Return the [x, y] coordinate for the center point of the cell that contains the specified text.  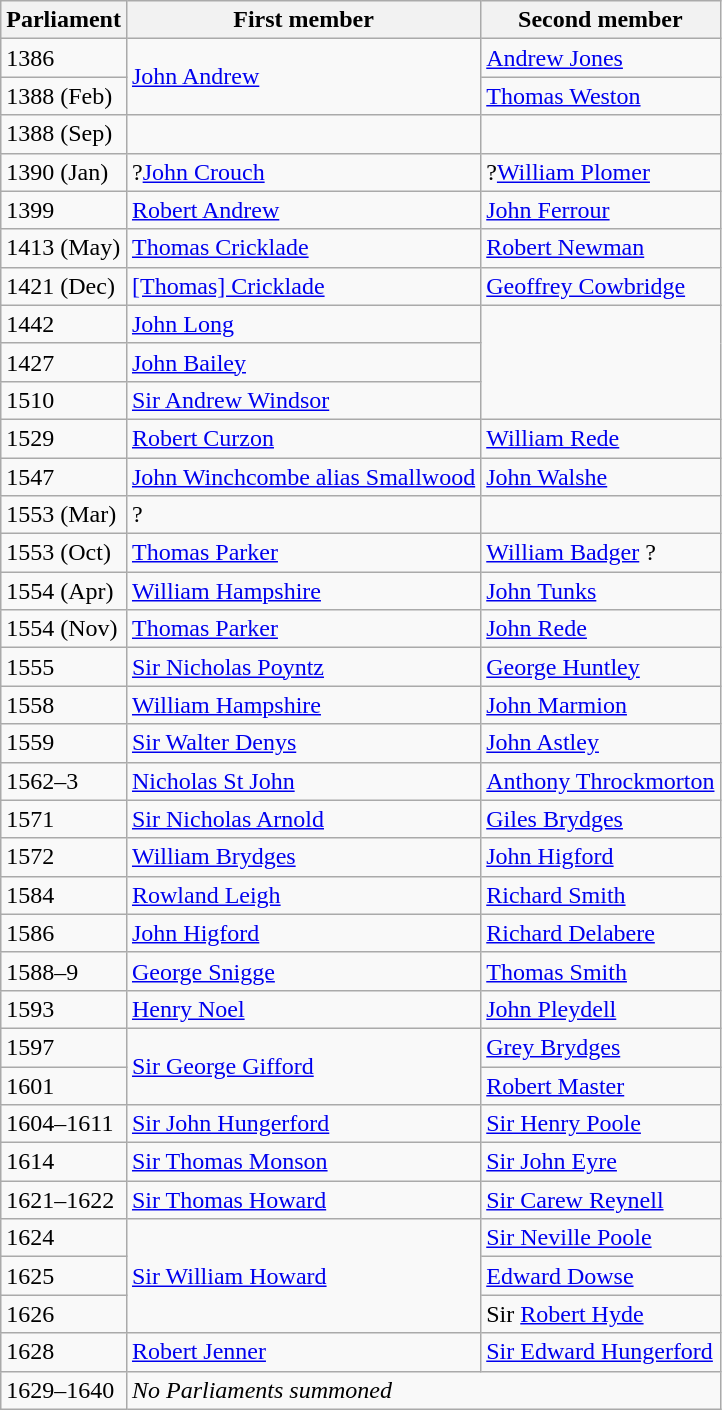
1562–3 [64, 781]
1626 [64, 1314]
1554 (Apr) [64, 591]
Richard Smith [600, 895]
Thomas Weston [600, 96]
1621–1622 [64, 1200]
Thomas Smith [600, 971]
?William Plomer [600, 172]
1588–9 [64, 971]
1413 (May) [64, 248]
Sir Thomas Monson [303, 1162]
1601 [64, 1085]
William Badger ? [600, 553]
John Astley [600, 743]
John Marmion [600, 705]
1547 [64, 477]
1614 [64, 1162]
1628 [64, 1352]
Sir Walter Denys [303, 743]
William Rede [600, 438]
Sir William Howard [303, 1276]
1390 (Jan) [64, 172]
1386 [64, 58]
John Andrew [303, 77]
Anthony Throckmorton [600, 781]
Andrew Jones [600, 58]
Robert Jenner [303, 1352]
1427 [64, 362]
Robert Andrew [303, 210]
Richard Delabere [600, 933]
1529 [64, 438]
John Bailey [303, 362]
Nicholas St John [303, 781]
1629–1640 [64, 1390]
John Winchcombe alias Smallwood [303, 477]
Henry Noel [303, 1009]
Sir Andrew Windsor [303, 400]
1624 [64, 1238]
First member [303, 20]
Edward Dowse [600, 1276]
1510 [64, 400]
? [303, 515]
John Ferrour [600, 210]
1559 [64, 743]
[Thomas] Cricklade [303, 286]
Sir Edward Hungerford [600, 1352]
1399 [64, 210]
Sir Thomas Howard [303, 1200]
Grey Brydges [600, 1047]
1604–1611 [64, 1124]
Sir John Hungerford [303, 1124]
1553 (Oct) [64, 553]
Sir Henry Poole [600, 1124]
1442 [64, 324]
Robert Newman [600, 248]
1558 [64, 705]
1597 [64, 1047]
Sir Carew Reynell [600, 1200]
Parliament [64, 20]
William Brydges [303, 857]
John Walshe [600, 477]
1555 [64, 667]
Giles Brydges [600, 819]
1571 [64, 819]
1572 [64, 857]
1593 [64, 1009]
John Long [303, 324]
No Parliaments summoned [423, 1390]
1388 (Sep) [64, 134]
1586 [64, 933]
1388 (Feb) [64, 96]
Sir Nicholas Arnold [303, 819]
John Tunks [600, 591]
Rowland Leigh [303, 895]
Sir George Gifford [303, 1066]
George Huntley [600, 667]
1625 [64, 1276]
John Rede [600, 629]
1584 [64, 895]
Sir John Eyre [600, 1162]
1554 (Nov) [64, 629]
Robert Master [600, 1085]
Second member [600, 20]
?John Crouch [303, 172]
Geoffrey Cowbridge [600, 286]
Sir Nicholas Poyntz [303, 667]
George Snigge [303, 971]
1421 (Dec) [64, 286]
Sir Robert Hyde [600, 1314]
John Pleydell [600, 1009]
Robert Curzon [303, 438]
1553 (Mar) [64, 515]
Sir Neville Poole [600, 1238]
Thomas Cricklade [303, 248]
